Determine the (x, y) coordinate at the center of the cell enclosing the given text.  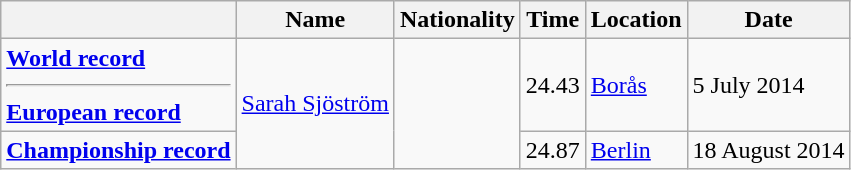
5 July 2014 (768, 85)
Championship record (118, 150)
Sarah Sjöström (315, 104)
Borås (636, 85)
Nationality (457, 20)
Berlin (636, 150)
World recordEuropean record (118, 85)
Location (636, 20)
Date (768, 20)
18 August 2014 (768, 150)
24.87 (552, 150)
Name (315, 20)
24.43 (552, 85)
Time (552, 20)
